Output the (X, Y) coordinate of the center of the cell containing the given text.  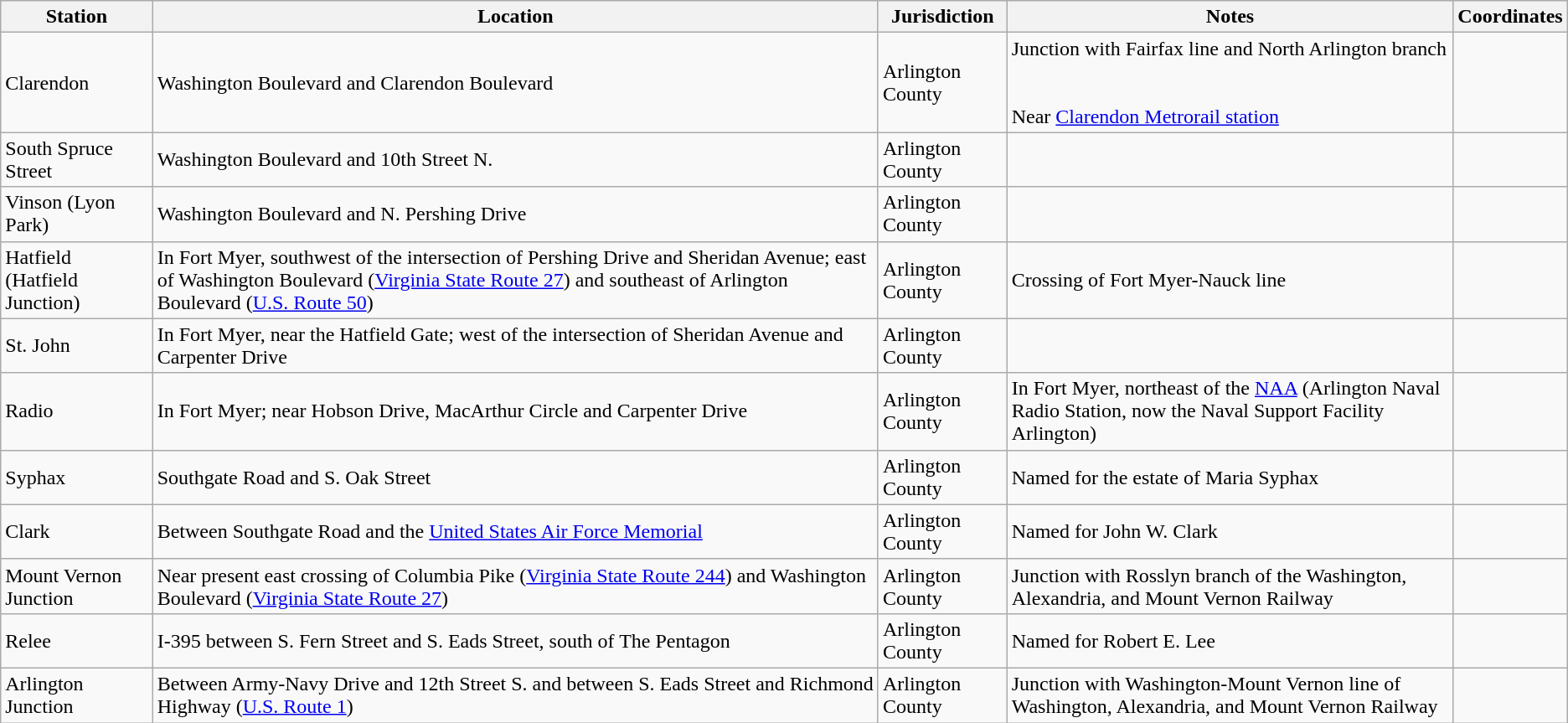
Crossing of Fort Myer-Nauck line (1230, 280)
Relee (77, 640)
Hatfield (Hatfield Junction) (77, 280)
Clarendon (77, 82)
South Spruce Street (77, 159)
Mount Vernon Junction (77, 586)
Southgate Road and S. Oak Street (515, 478)
Clark (77, 531)
Named for Robert E. Lee (1230, 640)
In Fort Myer, northeast of the NAA (Arlington Naval Radio Station, now the Naval Support Facility Arlington) (1230, 411)
Named for the estate of Maria Syphax (1230, 478)
Coordinates (1510, 17)
Syphax (77, 478)
Washington Boulevard and N. Pershing Drive (515, 214)
Junction with Rosslyn branch of the Washington, Alexandria, and Mount Vernon Railway (1230, 586)
Washington Boulevard and Clarendon Boulevard (515, 82)
Vinson (Lyon Park) (77, 214)
Washington Boulevard and 10th Street N. (515, 159)
St. John (77, 345)
Location (515, 17)
Named for John W. Clark (1230, 531)
Junction with Fairfax line and North Arlington branchNear Clarendon Metrorail station (1230, 82)
In Fort Myer, near the Hatfield Gate; west of the intersection of Sheridan Avenue and Carpenter Drive (515, 345)
Junction with Washington-Mount Vernon line of Washington, Alexandria, and Mount Vernon Railway (1230, 695)
Arlington Junction (77, 695)
Between Southgate Road and the United States Air Force Memorial (515, 531)
Radio (77, 411)
Station (77, 17)
In Fort Myer; near Hobson Drive, MacArthur Circle and Carpenter Drive (515, 411)
Jurisdiction (942, 17)
Notes (1230, 17)
Between Army-Navy Drive and 12th Street S. and between S. Eads Street and Richmond Highway (U.S. Route 1) (515, 695)
Near present east crossing of Columbia Pike (Virginia State Route 244) and Washington Boulevard (Virginia State Route 27) (515, 586)
I-395 between S. Fern Street and S. Eads Street, south of The Pentagon (515, 640)
